Pinpoint the cell where the given text exists, returning its [x, y] midpoint coordinate. 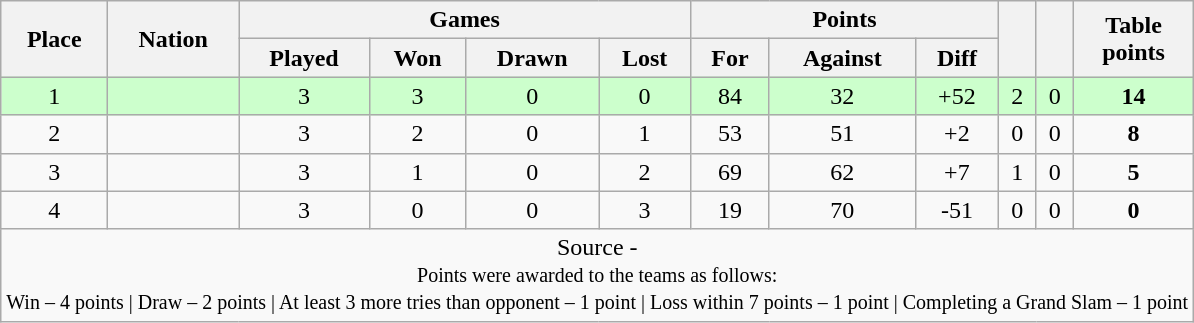
19 [730, 210]
62 [842, 172]
32 [842, 96]
Games [465, 20]
+52 [956, 96]
4 [54, 210]
51 [842, 134]
Lost [645, 58]
Drawn [532, 58]
Won [417, 58]
Diff [956, 58]
84 [730, 96]
14 [1133, 96]
Points [845, 20]
8 [1133, 134]
5 [1133, 172]
Against [842, 58]
53 [730, 134]
69 [730, 172]
+2 [956, 134]
Place [54, 39]
Played [304, 58]
-51 [956, 210]
70 [842, 210]
Nation [174, 39]
Tablepoints [1133, 39]
+7 [956, 172]
For [730, 58]
